Determine the [X, Y] coordinate at the center of the cell enclosing the given text.  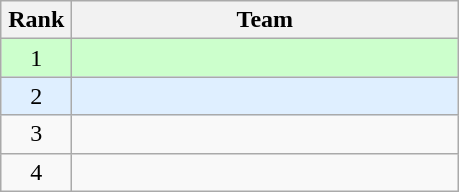
Team [265, 20]
1 [36, 58]
Rank [36, 20]
4 [36, 172]
2 [36, 96]
3 [36, 134]
